Detect which cell encompasses the target text, then output its (X, Y) center coordinate. 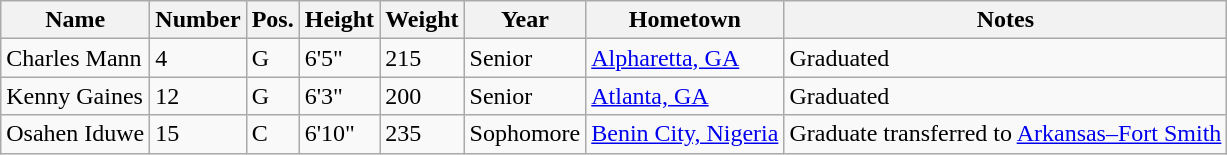
Alpharetta, GA (685, 58)
215 (422, 58)
Height (339, 20)
Pos. (272, 20)
15 (198, 134)
Name (76, 20)
Graduate transferred to Arkansas–Fort Smith (1006, 134)
Atlanta, GA (685, 96)
Sophomore (525, 134)
Benin City, Nigeria (685, 134)
235 (422, 134)
Kenny Gaines (76, 96)
Notes (1006, 20)
6'5" (339, 58)
4 (198, 58)
6'3" (339, 96)
Weight (422, 20)
12 (198, 96)
Year (525, 20)
C (272, 134)
Charles Mann (76, 58)
Hometown (685, 20)
6'10" (339, 134)
200 (422, 96)
Osahen Iduwe (76, 134)
Number (198, 20)
